Detect which cell encompasses the target text, then output its (x, y) center coordinate. 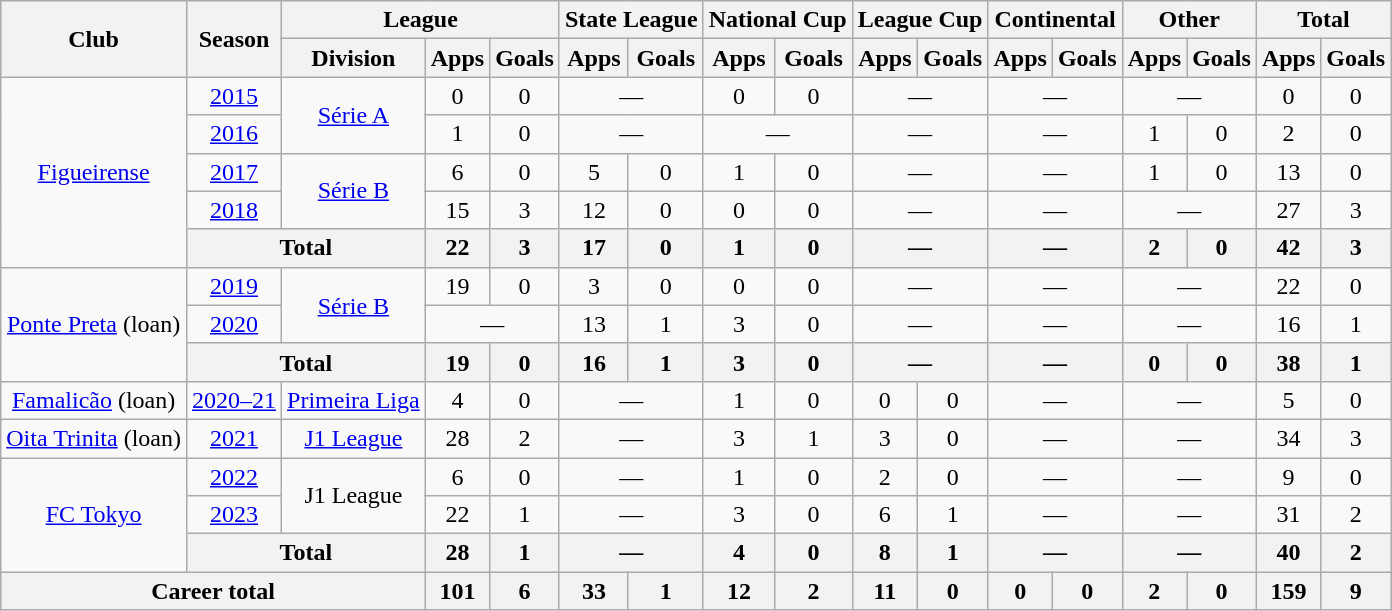
2018 (234, 210)
40 (1288, 553)
Club (94, 39)
League Cup (920, 20)
League (421, 20)
101 (457, 591)
27 (1288, 210)
Season (234, 39)
National Cup (778, 20)
2016 (234, 134)
8 (884, 553)
159 (1288, 591)
Other (1189, 20)
Ponte Preta (loan) (94, 324)
Continental (1055, 20)
31 (1288, 515)
2020 (234, 324)
17 (594, 248)
State League (631, 20)
FC Tokyo (94, 515)
34 (1288, 438)
2020–21 (234, 400)
Primeira Liga (354, 400)
Figueirense (94, 172)
38 (1288, 362)
Career total (213, 591)
11 (884, 591)
2017 (234, 172)
2019 (234, 286)
Oita Trinita (loan) (94, 438)
42 (1288, 248)
2015 (234, 96)
Famalicão (loan) (94, 400)
2022 (234, 477)
Série A (354, 115)
33 (594, 591)
Division (354, 58)
15 (457, 210)
2023 (234, 515)
2021 (234, 438)
